Pinpoint the cell where the given text exists, returning its [x, y] midpoint coordinate. 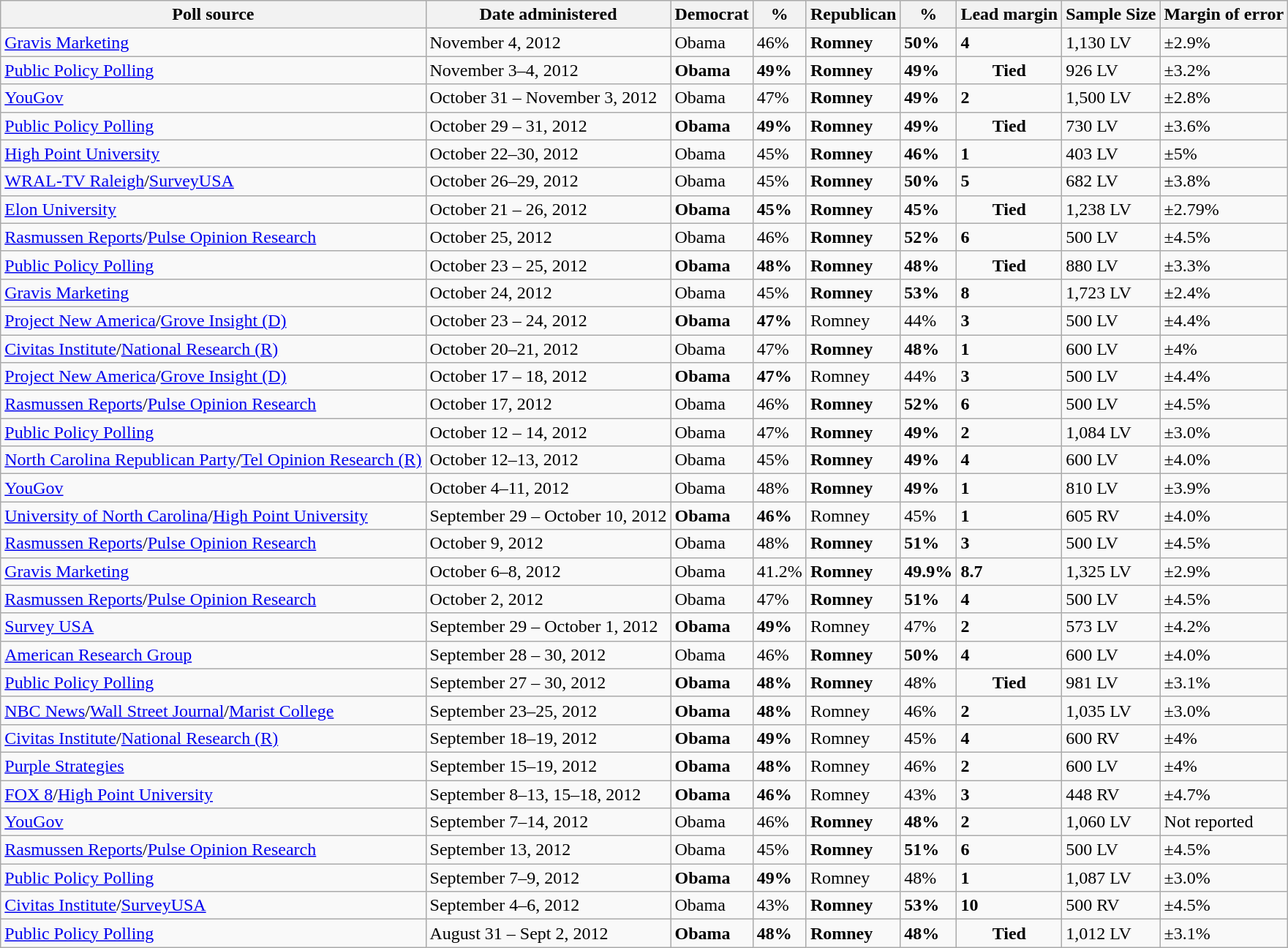
10 [1009, 906]
October 29 – 31, 2012 [549, 126]
September 28 – 30, 2012 [549, 655]
October 22–30, 2012 [549, 154]
±5% [1224, 154]
±3.6% [1224, 126]
WRAL-TV Raleigh/SurveyUSA [214, 181]
Elon University [214, 209]
September 8–13, 15–18, 2012 [549, 794]
Republican [853, 15]
±4.2% [1224, 627]
±3.2% [1224, 70]
October 12 – 14, 2012 [549, 432]
±4.7% [1224, 794]
September 29 – October 10, 2012 [549, 516]
September 4–6, 2012 [549, 906]
600 RV [1111, 738]
1,325 LV [1111, 571]
573 LV [1111, 627]
810 LV [1111, 488]
October 4–11, 2012 [549, 488]
Date administered [549, 15]
FOX 8/High Point University [214, 794]
Civitas Institute/SurveyUSA [214, 906]
1,723 LV [1111, 293]
High Point University [214, 154]
49.9% [929, 571]
October 31 – November 3, 2012 [549, 98]
1,087 LV [1111, 878]
September 18–19, 2012 [549, 738]
North Carolina Republican Party/Tel Opinion Research (R) [214, 460]
41.2% [780, 571]
October 20–21, 2012 [549, 349]
403 LV [1111, 154]
1,084 LV [1111, 432]
1,035 LV [1111, 710]
5 [1009, 181]
±2.8% [1224, 98]
American Research Group [214, 655]
8.7 [1009, 571]
October 2, 2012 [549, 599]
926 LV [1111, 70]
October 24, 2012 [549, 293]
University of North Carolina/High Point University [214, 516]
605 RV [1111, 516]
880 LV [1111, 265]
August 31 – Sept 2, 2012 [549, 933]
October 17 – 18, 2012 [549, 377]
±2.79% [1224, 209]
October 6–8, 2012 [549, 571]
±3.9% [1224, 488]
September 27 – 30, 2012 [549, 682]
November 4, 2012 [549, 42]
October 12–13, 2012 [549, 460]
Purple Strategies [214, 766]
1,012 LV [1111, 933]
Sample Size [1111, 15]
±3.8% [1224, 181]
448 RV [1111, 794]
October 26–29, 2012 [549, 181]
Not reported [1224, 822]
September 13, 2012 [549, 850]
September 7–9, 2012 [549, 878]
Democrat [712, 15]
Survey USA [214, 627]
730 LV [1111, 126]
1,130 LV [1111, 42]
±3.3% [1224, 265]
8 [1009, 293]
Poll source [214, 15]
October 23 – 24, 2012 [549, 320]
NBC News/Wall Street Journal/Marist College [214, 710]
November 3–4, 2012 [549, 70]
Margin of error [1224, 15]
1,238 LV [1111, 209]
±2.4% [1224, 293]
September 29 – October 1, 2012 [549, 627]
1,500 LV [1111, 98]
682 LV [1111, 181]
September 7–14, 2012 [549, 822]
1,060 LV [1111, 822]
981 LV [1111, 682]
September 23–25, 2012 [549, 710]
September 15–19, 2012 [549, 766]
Lead margin [1009, 15]
October 17, 2012 [549, 405]
October 25, 2012 [549, 237]
October 9, 2012 [549, 543]
October 23 – 25, 2012 [549, 265]
500 RV [1111, 906]
October 21 – 26, 2012 [549, 209]
